Extract the [x, y] coordinate from the center of the cell holding the provided text.  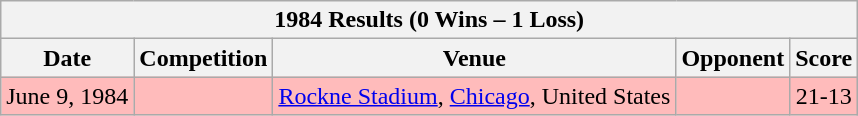
21-13 [824, 96]
Score [824, 58]
Date [68, 58]
Opponent [733, 58]
1984 Results (0 Wins – 1 Loss) [430, 20]
Competition [204, 58]
Rockne Stadium, Chicago, United States [474, 96]
June 9, 1984 [68, 96]
Venue [474, 58]
